Scan for the cell matching the given text and deliver its (x, y) coordinate at center. 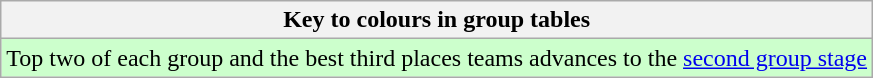
Key to colours in group tables (437, 20)
Top two of each group and the best third places teams advances to the second group stage (437, 58)
